Identify which cell holds the provided text, then report its (X, Y) central coordinate. 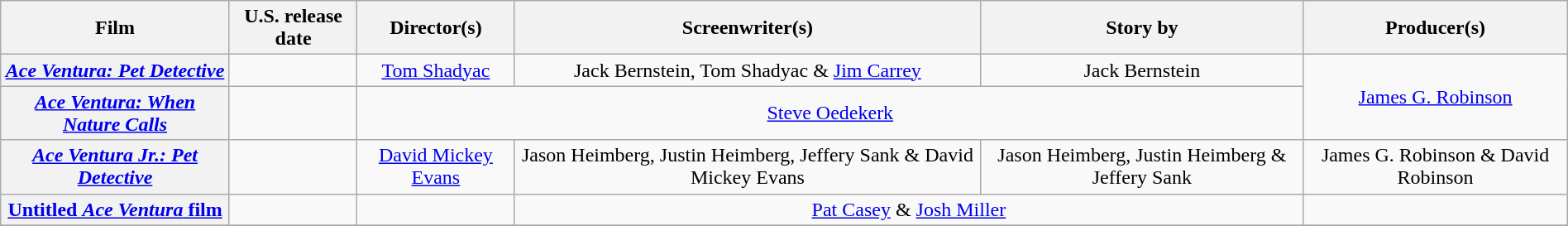
Pat Casey & Josh Miller (909, 209)
Jason Heimberg, Justin Heimberg, Jeffery Sank & David Mickey Evans (748, 167)
Screenwriter(s) (748, 28)
Jack Bernstein (1142, 70)
Director(s) (436, 28)
Story by (1142, 28)
Tom Shadyac (436, 70)
U.S. release date (293, 28)
David Mickey Evans (436, 167)
Steve Oedekerk (830, 113)
Jack Bernstein, Tom Shadyac & Jim Carrey (748, 70)
Jason Heimberg, Justin Heimberg & Jeffery Sank (1142, 167)
Film (116, 28)
James G. Robinson (1436, 98)
James G. Robinson & David Robinson (1436, 167)
Ace Ventura: When Nature Calls (116, 113)
Ace Ventura: Pet Detective (116, 70)
Ace Ventura Jr.: Pet Detective (116, 167)
Producer(s) (1436, 28)
Untitled Ace Ventura film (116, 209)
